Search for the cell housing the specified text and yield its [x, y] center coordinate. 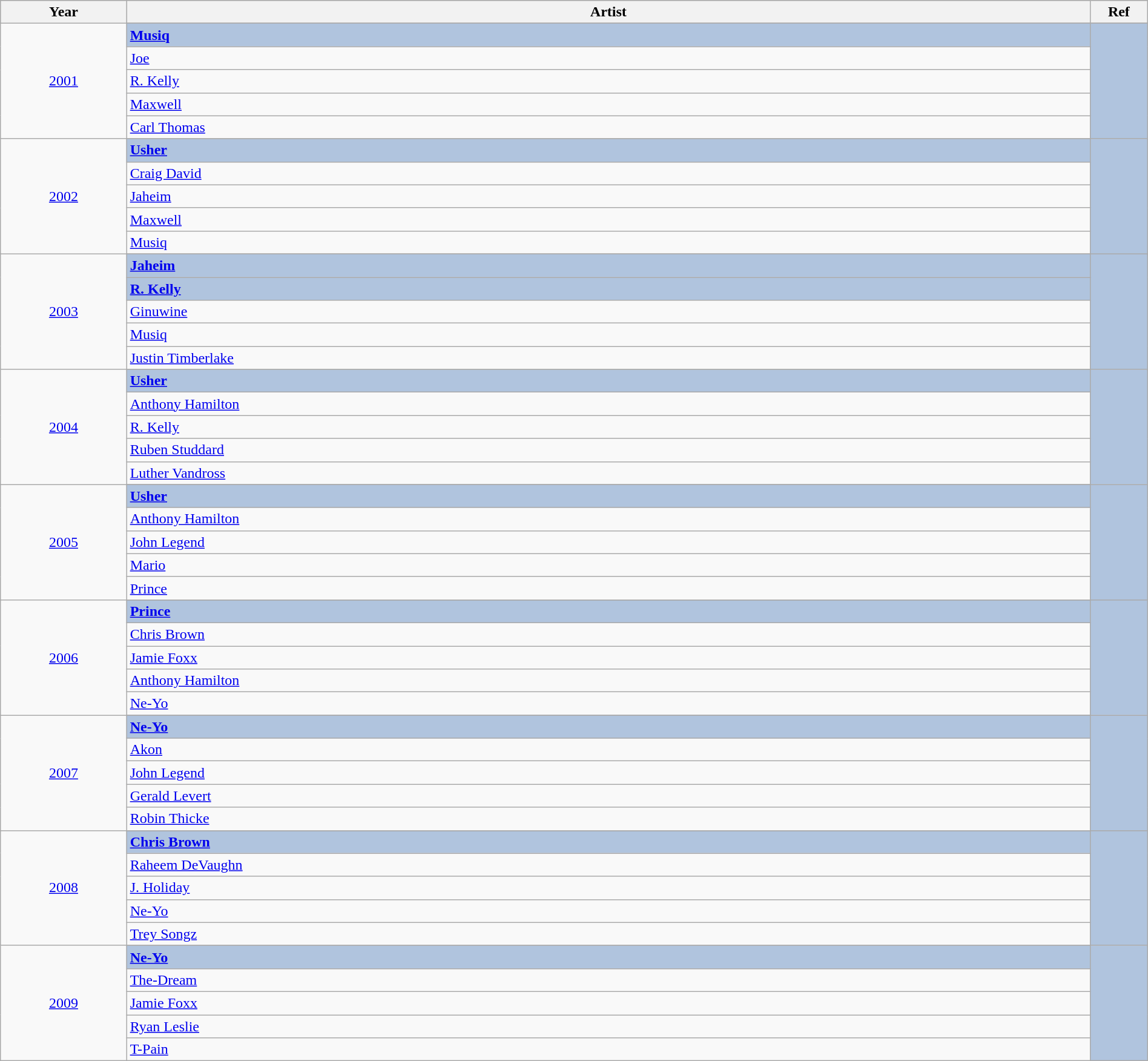
Luther Vandross [608, 473]
2008 [64, 888]
Artist [608, 12]
2003 [64, 311]
2005 [64, 542]
Gerald Levert [608, 796]
Robin Thicke [608, 819]
Raheem DeVaughn [608, 865]
Joe [608, 58]
Ref [1119, 12]
Year [64, 12]
The-Dream [608, 980]
Ruben Studdard [608, 450]
2001 [64, 81]
T-Pain [608, 1049]
2002 [64, 196]
Ryan Leslie [608, 1026]
2006 [64, 657]
Mario [608, 565]
Ginuwine [608, 312]
Craig David [608, 173]
Akon [608, 750]
Trey Songz [608, 934]
Justin Timberlake [608, 358]
2009 [64, 1003]
2004 [64, 427]
2007 [64, 773]
Carl Thomas [608, 127]
J. Holiday [608, 888]
